Output the (x, y) coordinate of the center of the cell containing the given text.  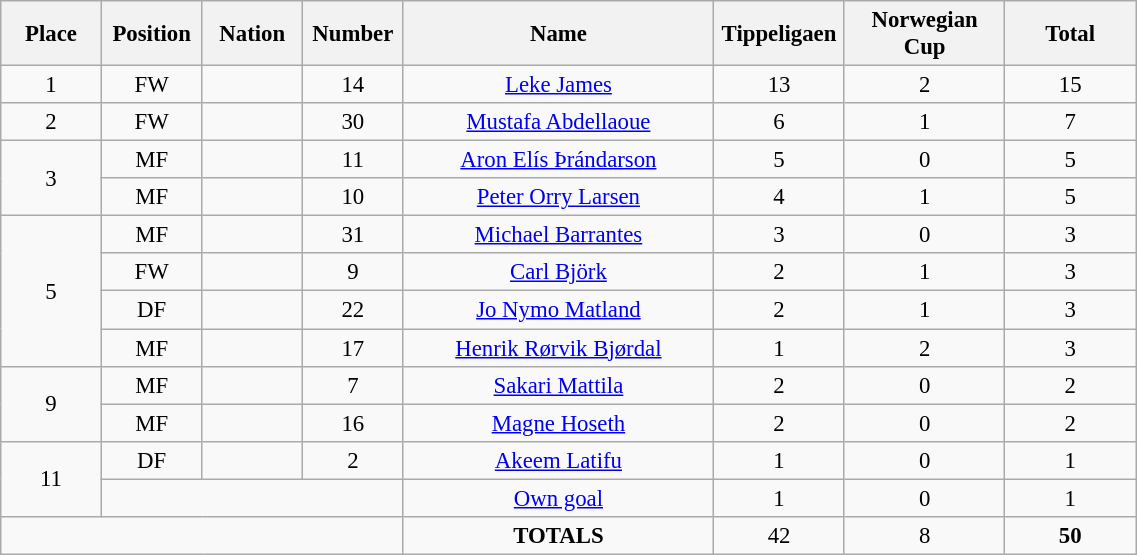
Magne Hoseth (558, 423)
22 (354, 310)
Carl Björk (558, 273)
Jo Nymo Matland (558, 310)
Total (1070, 34)
Leke James (558, 85)
Nation (252, 34)
16 (354, 423)
Place (52, 34)
Norwegian Cup (924, 34)
31 (354, 235)
13 (780, 85)
Number (354, 34)
Akeem Latifu (558, 460)
42 (780, 536)
30 (354, 122)
6 (780, 122)
8 (924, 536)
Aron Elís Þrándarson (558, 160)
14 (354, 85)
15 (1070, 85)
Own goal (558, 498)
Henrik Rørvik Bjørdal (558, 348)
Position (152, 34)
Sakari Mattila (558, 385)
TOTALS (558, 536)
Tippeligaen (780, 34)
Mustafa Abdellaoue (558, 122)
Michael Barrantes (558, 235)
17 (354, 348)
4 (780, 197)
Peter Orry Larsen (558, 197)
Name (558, 34)
50 (1070, 536)
10 (354, 197)
